Pinpoint the cell where the given text exists, returning its [X, Y] midpoint coordinate. 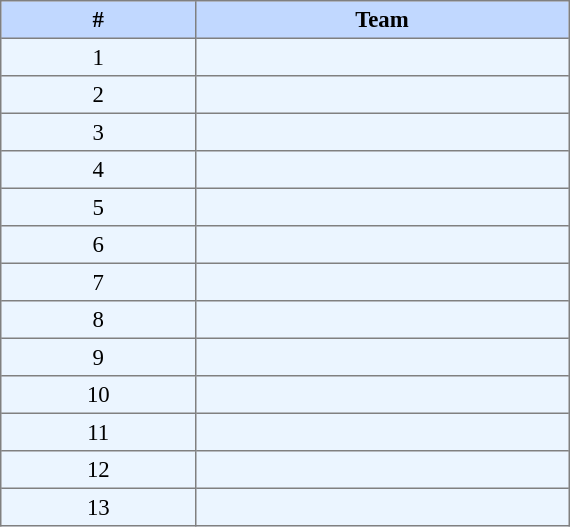
2 [98, 95]
4 [98, 170]
Team [382, 20]
9 [98, 357]
7 [98, 282]
10 [98, 395]
5 [98, 207]
13 [98, 507]
1 [98, 57]
12 [98, 470]
6 [98, 245]
# [98, 20]
3 [98, 132]
11 [98, 432]
8 [98, 320]
